Determine the [X, Y] coordinate at the center of the cell enclosing the given text.  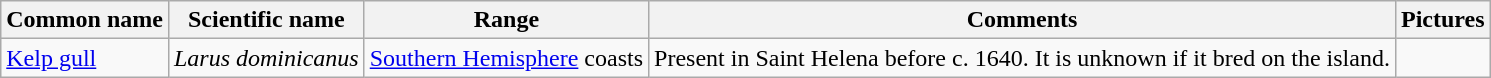
Southern Hemisphere coasts [506, 58]
Common name [85, 20]
Larus dominicanus [266, 58]
Pictures [1442, 20]
Scientific name [266, 20]
Kelp gull [85, 58]
Range [506, 20]
Present in Saint Helena before c. 1640. It is unknown if it bred on the island. [1022, 58]
Comments [1022, 20]
